Extract the [X, Y] coordinate from the center of the cell holding the provided text.  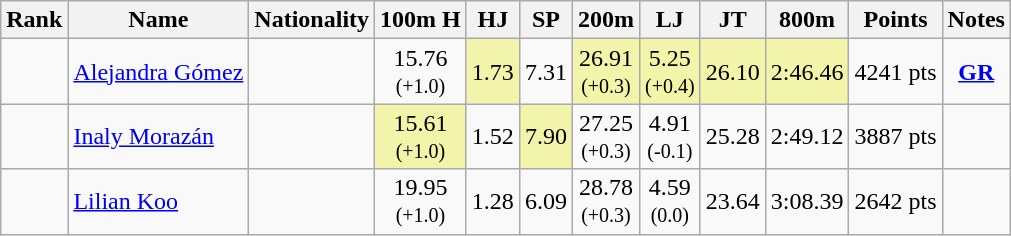
1.52 [492, 136]
Points [896, 20]
2642 pts [896, 202]
25.28 [732, 136]
JT [732, 20]
100m H [421, 20]
Nationality [312, 20]
7.90 [546, 136]
28.78(+0.3) [606, 202]
2:49.12 [807, 136]
Rank [34, 20]
5.25(+0.4) [670, 72]
1.73 [492, 72]
26.91(+0.3) [606, 72]
23.64 [732, 202]
3887 pts [896, 136]
200m [606, 20]
3:08.39 [807, 202]
Alejandra Gómez [158, 72]
1.28 [492, 202]
26.10 [732, 72]
4241 pts [896, 72]
27.25(+0.3) [606, 136]
19.95(+1.0) [421, 202]
Inaly Morazán [158, 136]
HJ [492, 20]
LJ [670, 20]
Notes [976, 20]
15.76(+1.0) [421, 72]
4.91(-0.1) [670, 136]
6.09 [546, 202]
800m [807, 20]
15.61(+1.0) [421, 136]
SP [546, 20]
7.31 [546, 72]
Lilian Koo [158, 202]
GR [976, 72]
4.59(0.0) [670, 202]
2:46.46 [807, 72]
Name [158, 20]
